Detect which cell encompasses the target text, then output its (X, Y) center coordinate. 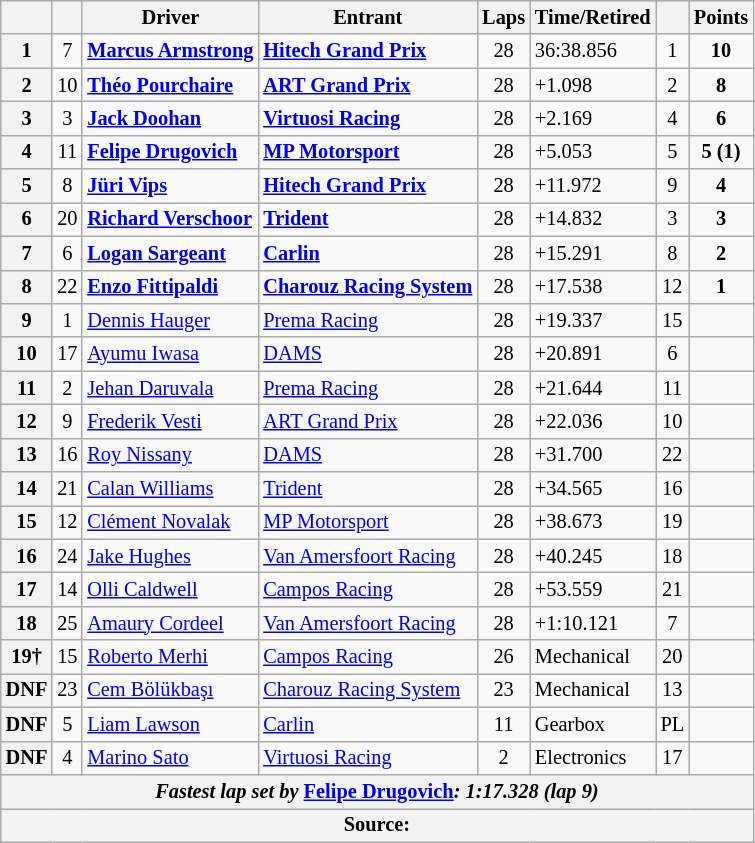
Fastest lap set by Felipe Drugovich: 1:17.328 (lap 9) (377, 791)
Driver (170, 17)
Théo Pourchaire (170, 85)
+38.673 (593, 522)
+19.337 (593, 320)
+21.644 (593, 388)
+20.891 (593, 354)
Ayumu Iwasa (170, 354)
Roy Nissany (170, 455)
Logan Sargeant (170, 253)
Marcus Armstrong (170, 51)
+1.098 (593, 85)
+34.565 (593, 489)
5 (1) (721, 152)
Electronics (593, 758)
Marino Sato (170, 758)
Dennis Hauger (170, 320)
Cem Bölükbaşı (170, 690)
19 (672, 522)
25 (67, 623)
Olli Caldwell (170, 589)
19† (27, 657)
Gearbox (593, 724)
+14.832 (593, 219)
+11.972 (593, 186)
+2.169 (593, 118)
Liam Lawson (170, 724)
Points (721, 17)
Calan Williams (170, 489)
Jake Hughes (170, 556)
26 (504, 657)
Jüri Vips (170, 186)
+5.053 (593, 152)
Felipe Drugovich (170, 152)
Frederik Vesti (170, 421)
Amaury Cordeel (170, 623)
Entrant (368, 17)
24 (67, 556)
Enzo Fittipaldi (170, 287)
Jack Doohan (170, 118)
Richard Verschoor (170, 219)
+53.559 (593, 589)
Source: (377, 825)
PL (672, 724)
+40.245 (593, 556)
+15.291 (593, 253)
+17.538 (593, 287)
Time/Retired (593, 17)
+1:10.121 (593, 623)
+31.700 (593, 455)
+22.036 (593, 421)
Jehan Daruvala (170, 388)
Roberto Merhi (170, 657)
Clément Novalak (170, 522)
Laps (504, 17)
36:38.856 (593, 51)
